For the text-containing cell, return its midpoint in (X, Y) coordinate format. 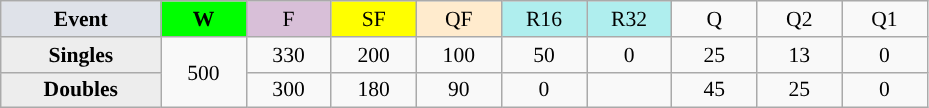
W (204, 19)
R16 (544, 19)
Singles (81, 55)
45 (714, 90)
200 (374, 55)
500 (204, 72)
300 (288, 90)
QF (458, 19)
F (288, 19)
SF (374, 19)
Q (714, 19)
90 (458, 90)
R32 (628, 19)
13 (800, 55)
100 (458, 55)
180 (374, 90)
330 (288, 55)
Q2 (800, 19)
Q1 (884, 19)
Event (81, 19)
50 (544, 55)
Doubles (81, 90)
